Identify which cell holds the provided text, then report its [x, y] central coordinate. 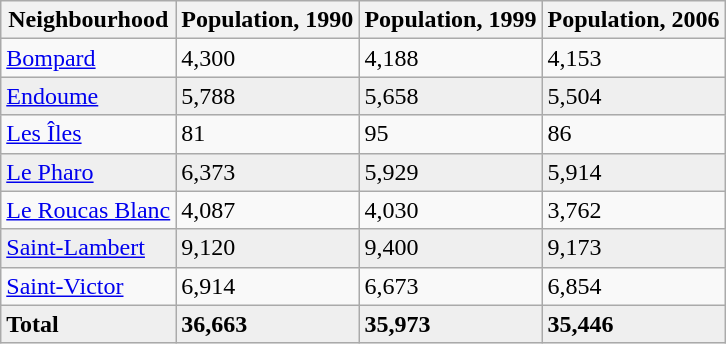
5,929 [450, 172]
4,300 [268, 58]
5,914 [634, 172]
Population, 1990 [268, 20]
9,173 [634, 248]
81 [268, 134]
4,087 [268, 210]
9,120 [268, 248]
Total [88, 324]
Saint-Victor [88, 286]
4,153 [634, 58]
6,914 [268, 286]
Endoume [88, 96]
86 [634, 134]
Population, 1999 [450, 20]
Le Roucas Blanc [88, 210]
5,788 [268, 96]
5,658 [450, 96]
6,373 [268, 172]
Bompard [88, 58]
Population, 2006 [634, 20]
35,973 [450, 324]
35,446 [634, 324]
Saint-Lambert [88, 248]
Le Pharo [88, 172]
3,762 [634, 210]
6,854 [634, 286]
Les Îles [88, 134]
36,663 [268, 324]
Neighbourhood [88, 20]
5,504 [634, 96]
6,673 [450, 286]
9,400 [450, 248]
4,030 [450, 210]
95 [450, 134]
4,188 [450, 58]
